Determine the [X, Y] coordinate at the center of the cell enclosing the given text.  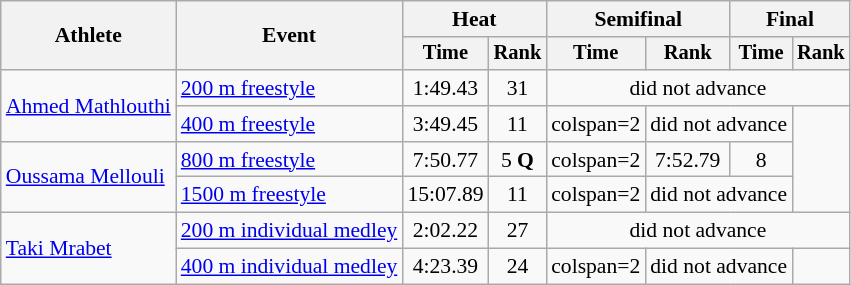
Ahmed Mathlouthi [88, 106]
7:52.79 [688, 160]
24 [518, 267]
27 [518, 231]
400 m freestyle [290, 124]
Taki Mrabet [88, 248]
200 m individual medley [290, 231]
31 [518, 88]
8 [761, 160]
1500 m freestyle [290, 195]
800 m freestyle [290, 160]
Athlete [88, 36]
Heat [474, 19]
400 m individual medley [290, 267]
Final [790, 19]
200 m freestyle [290, 88]
4:23.39 [445, 267]
5 Q [518, 160]
7:50.77 [445, 160]
Semifinal [638, 19]
15:07.89 [445, 195]
Oussama Mellouli [88, 178]
2:02.22 [445, 231]
1:49.43 [445, 88]
3:49.45 [445, 124]
Event [290, 36]
